Extract the (x, y) coordinate from the center of the cell holding the provided text.  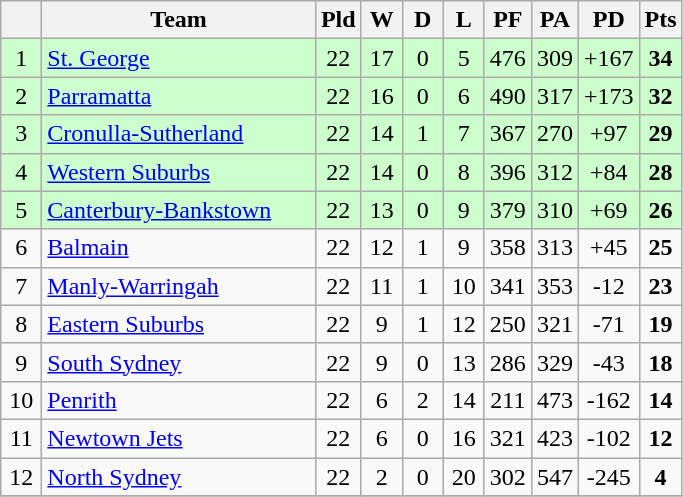
-71 (608, 324)
South Sydney (179, 362)
North Sydney (179, 477)
423 (554, 438)
-245 (608, 477)
379 (508, 210)
25 (660, 248)
17 (382, 58)
313 (554, 248)
Canterbury-Bankstown (179, 210)
Newtown Jets (179, 438)
302 (508, 477)
+45 (608, 248)
211 (508, 400)
D (422, 20)
-43 (608, 362)
317 (554, 96)
476 (508, 58)
329 (554, 362)
-102 (608, 438)
St. George (179, 58)
473 (554, 400)
PA (554, 20)
Balmain (179, 248)
+69 (608, 210)
19 (660, 324)
Eastern Suburbs (179, 324)
Western Suburbs (179, 172)
Manly-Warringah (179, 286)
341 (508, 286)
Pld (338, 20)
Pts (660, 20)
Team (179, 20)
353 (554, 286)
309 (554, 58)
-162 (608, 400)
358 (508, 248)
+173 (608, 96)
W (382, 20)
PD (608, 20)
28 (660, 172)
270 (554, 134)
286 (508, 362)
26 (660, 210)
250 (508, 324)
PF (508, 20)
-12 (608, 286)
367 (508, 134)
547 (554, 477)
23 (660, 286)
3 (22, 134)
310 (554, 210)
Penrith (179, 400)
490 (508, 96)
+97 (608, 134)
32 (660, 96)
20 (464, 477)
L (464, 20)
+167 (608, 58)
396 (508, 172)
Cronulla-Sutherland (179, 134)
18 (660, 362)
312 (554, 172)
34 (660, 58)
Parramatta (179, 96)
29 (660, 134)
+84 (608, 172)
